Provide the [x, y] coordinate of the cell's center where the given text is located.  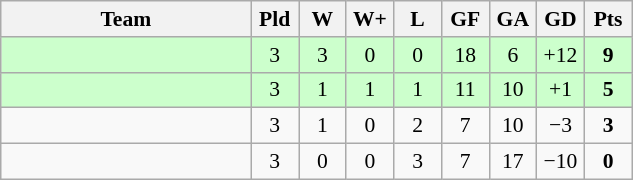
W+ [370, 19]
Pts [608, 19]
GF [465, 19]
2 [418, 126]
17 [513, 162]
Team [126, 19]
11 [465, 90]
−3 [561, 126]
Pld [275, 19]
GA [513, 19]
9 [608, 55]
6 [513, 55]
GD [561, 19]
18 [465, 55]
W [322, 19]
L [418, 19]
−10 [561, 162]
+12 [561, 55]
+1 [561, 90]
5 [608, 90]
